Return the (X, Y) coordinate for the center point of the cell that contains the specified text.  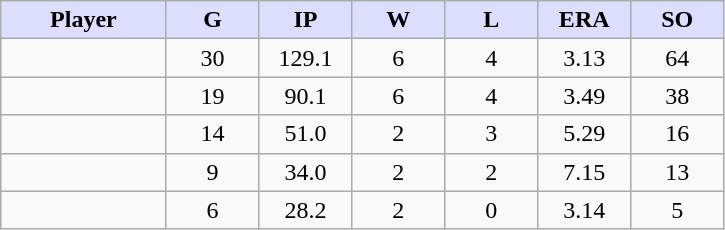
30 (212, 58)
3.49 (584, 96)
ERA (584, 20)
34.0 (306, 172)
SO (678, 20)
Player (84, 20)
9 (212, 172)
3.13 (584, 58)
7.15 (584, 172)
90.1 (306, 96)
W (398, 20)
28.2 (306, 210)
64 (678, 58)
14 (212, 134)
G (212, 20)
16 (678, 134)
38 (678, 96)
3 (492, 134)
129.1 (306, 58)
L (492, 20)
19 (212, 96)
3.14 (584, 210)
13 (678, 172)
IP (306, 20)
5.29 (584, 134)
0 (492, 210)
51.0 (306, 134)
5 (678, 210)
